Return [x, y] of the center of cell containing provided text 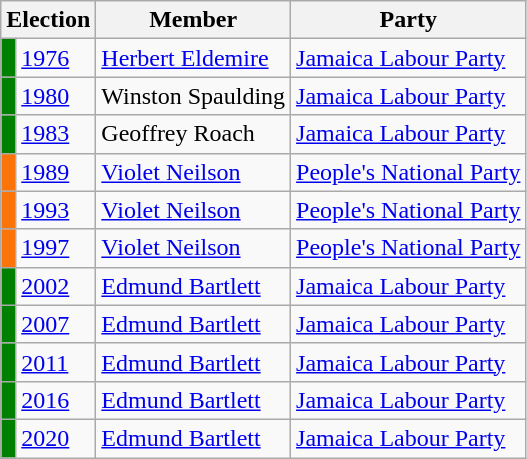
Election [48, 20]
Party [408, 20]
1997 [56, 248]
1980 [56, 96]
Member [194, 20]
Geoffrey Roach [194, 134]
1983 [56, 134]
2020 [56, 438]
2007 [56, 324]
1993 [56, 210]
2011 [56, 362]
Winston Spaulding [194, 96]
1989 [56, 172]
2002 [56, 286]
2016 [56, 400]
1976 [56, 58]
Herbert Eldemire [194, 58]
